From the cell containing the given text, extract its center point as (x, y) coordinate. 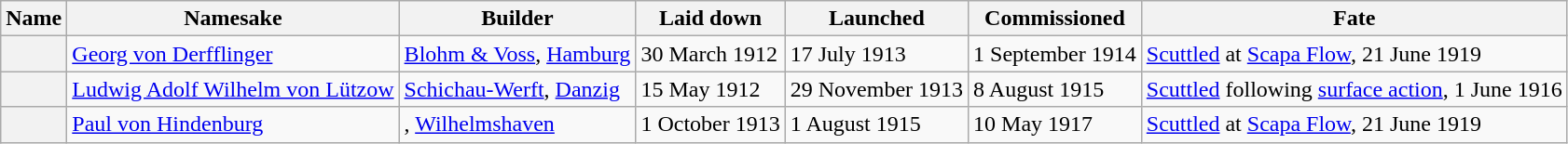
Launched (876, 19)
1 August 1915 (876, 124)
1 September 1914 (1055, 54)
10 May 1917 (1055, 124)
Scuttled following surface action, 1 June 1916 (1354, 89)
15 May 1912 (710, 89)
Builder (517, 19)
1 October 1913 (710, 124)
29 November 1913 (876, 89)
, Wilhelmshaven (517, 124)
Ludwig Adolf Wilhelm von Lützow (233, 89)
30 March 1912 (710, 54)
Georg von Derfflinger (233, 54)
Commissioned (1055, 19)
8 August 1915 (1055, 89)
Fate (1354, 19)
Schichau-Werft, Danzig (517, 89)
Namesake (233, 19)
Paul von Hindenburg (233, 124)
Laid down (710, 19)
Blohm & Voss, Hamburg (517, 54)
17 July 1913 (876, 54)
Name (34, 19)
